Scan for the cell matching the given text and deliver its [x, y] coordinate at center. 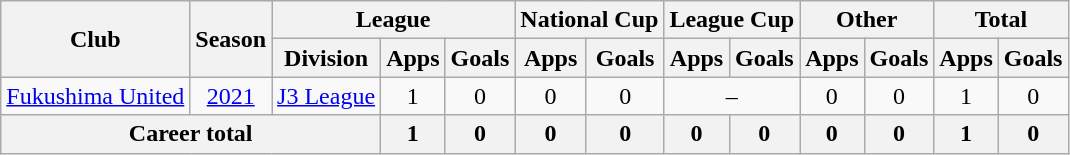
League Cup [732, 20]
Total [1001, 20]
Division [326, 58]
– [732, 96]
2021 [231, 96]
Other [867, 20]
League [394, 20]
Club [96, 39]
National Cup [590, 20]
Fukushima United [96, 96]
Season [231, 39]
J3 League [326, 96]
Career total [191, 134]
